Provide the (x, y) coordinate of the cell's center where the given text is located.  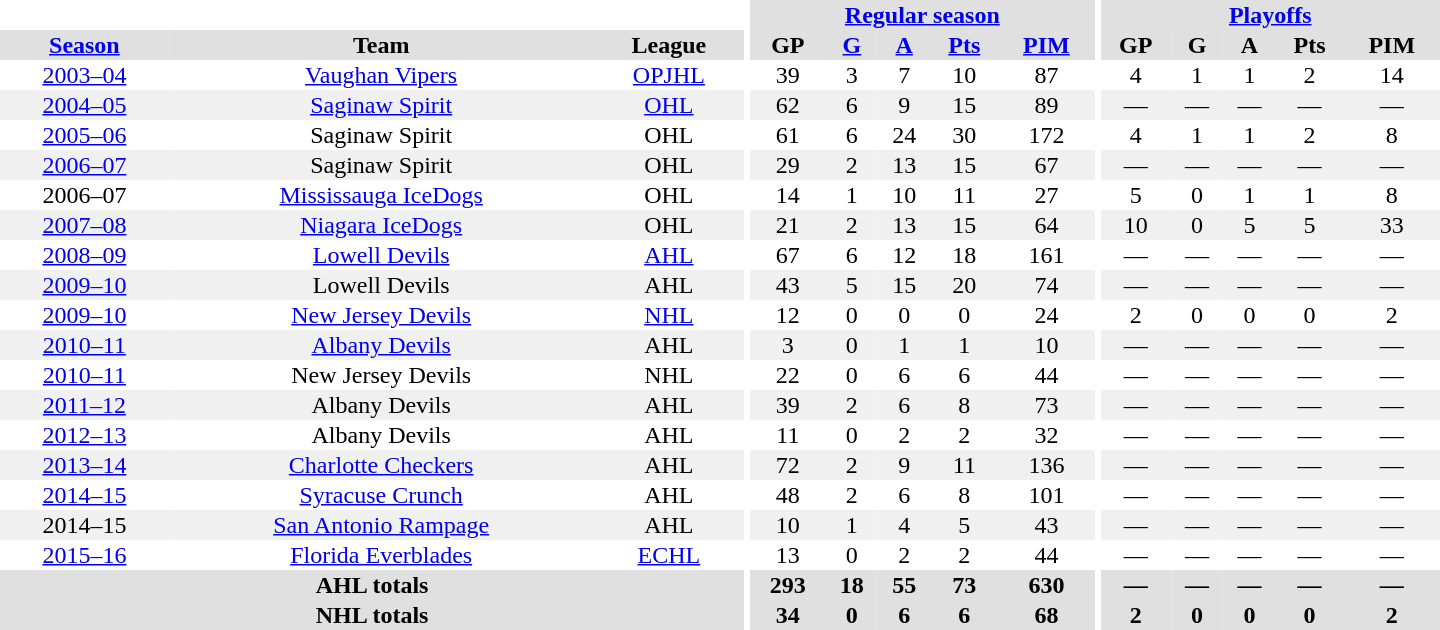
34 (788, 615)
20 (964, 285)
21 (788, 225)
2013–14 (84, 465)
Team (382, 45)
27 (1046, 195)
61 (788, 135)
2011–12 (84, 405)
2007–08 (84, 225)
630 (1046, 585)
Syracuse Crunch (382, 495)
League (670, 45)
AHL totals (372, 585)
Mississauga IceDogs (382, 195)
2003–04 (84, 75)
2015–16 (84, 555)
48 (788, 495)
89 (1046, 105)
87 (1046, 75)
2008–09 (84, 255)
7 (904, 75)
Season (84, 45)
293 (788, 585)
136 (1046, 465)
ECHL (670, 555)
161 (1046, 255)
74 (1046, 285)
Florida Everblades (382, 555)
55 (904, 585)
32 (1046, 435)
68 (1046, 615)
62 (788, 105)
NHL totals (372, 615)
29 (788, 165)
Playoffs (1270, 15)
Vaughan Vipers (382, 75)
Niagara IceDogs (382, 225)
Charlotte Checkers (382, 465)
172 (1046, 135)
72 (788, 465)
San Antonio Rampage (382, 525)
33 (1392, 225)
22 (788, 375)
64 (1046, 225)
30 (964, 135)
2004–05 (84, 105)
OPJHL (670, 75)
Regular season (922, 15)
2012–13 (84, 435)
101 (1046, 495)
2005–06 (84, 135)
